Output the (x, y) coordinate of the center of the cell containing the given text.  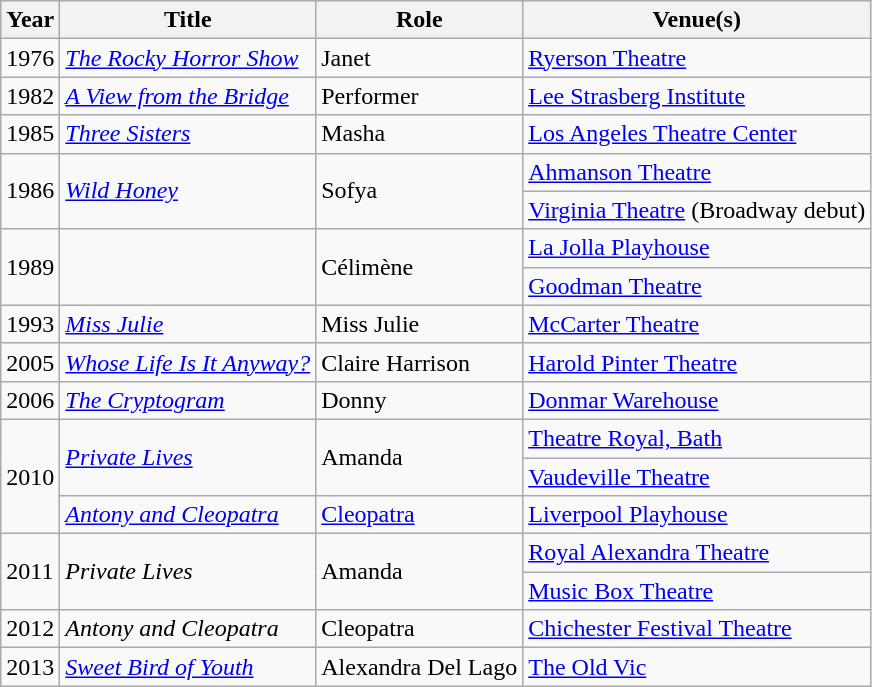
Claire Harrison (420, 362)
2006 (30, 400)
Ahmanson Theatre (697, 172)
Venue(s) (697, 20)
Sofya (420, 191)
1993 (30, 324)
1985 (30, 134)
1986 (30, 191)
Wild Honey (188, 191)
2011 (30, 572)
Virginia Theatre (Broadway debut) (697, 210)
Janet (420, 58)
Harold Pinter Theatre (697, 362)
Liverpool Playhouse (697, 515)
Vaudeville Theatre (697, 477)
Los Angeles Theatre Center (697, 134)
Goodman Theatre (697, 286)
2012 (30, 629)
Masha (420, 134)
Music Box Theatre (697, 591)
Alexandra Del Lago (420, 667)
Sweet Bird of Youth (188, 667)
Role (420, 20)
2013 (30, 667)
La Jolla Playhouse (697, 248)
Title (188, 20)
Chichester Festival Theatre (697, 629)
Lee Strasberg Institute (697, 96)
2010 (30, 476)
1982 (30, 96)
Donmar Warehouse (697, 400)
1989 (30, 267)
Performer (420, 96)
The Old Vic (697, 667)
Three Sisters (188, 134)
A View from the Bridge (188, 96)
2005 (30, 362)
Year (30, 20)
Donny (420, 400)
Theatre Royal, Bath (697, 438)
The Cryptogram (188, 400)
McCarter Theatre (697, 324)
Royal Alexandra Theatre (697, 553)
Whose Life Is It Anyway? (188, 362)
The Rocky Horror Show (188, 58)
Célimène (420, 267)
Ryerson Theatre (697, 58)
1976 (30, 58)
